Identify which cell holds the provided text, then report its (x, y) central coordinate. 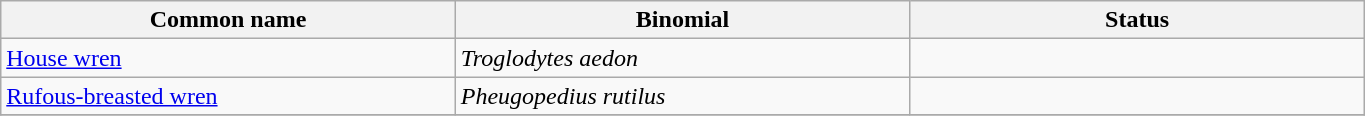
Status (1138, 20)
Rufous-breasted wren (228, 96)
Troglodytes aedon (682, 58)
Common name (228, 20)
House wren (228, 58)
Binomial (682, 20)
Pheugopedius rutilus (682, 96)
